For the text-containing cell, return its midpoint in [x, y] coordinate format. 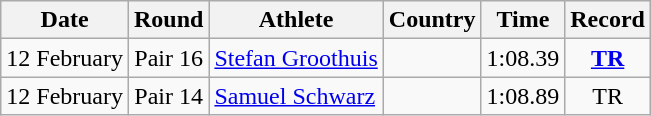
Athlete [296, 20]
1:08.89 [523, 96]
Time [523, 20]
Stefan Groothuis [296, 58]
1:08.39 [523, 58]
Pair 14 [168, 96]
Country [432, 20]
Pair 16 [168, 58]
Record [608, 20]
Samuel Schwarz [296, 96]
Date [65, 20]
Round [168, 20]
